Extract the [X, Y] coordinate from the center of the cell holding the provided text.  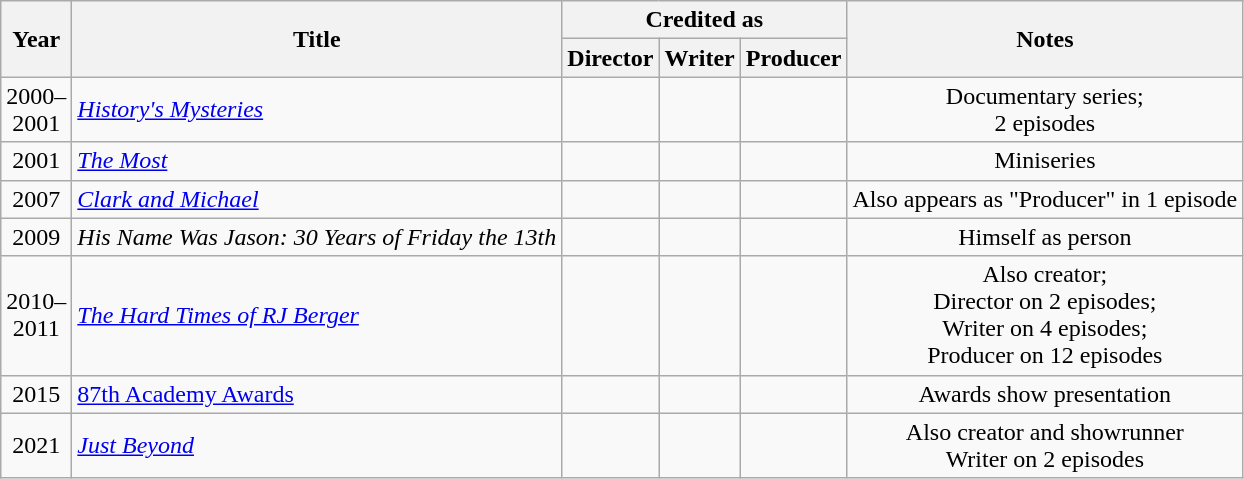
2010–2011 [36, 316]
2000–2001 [36, 110]
Miniseries [1045, 161]
The Most [317, 161]
Documentary series;2 episodes [1045, 110]
Awards show presentation [1045, 394]
Also creator and showrunnerWriter on 2 episodes [1045, 446]
Title [317, 39]
Producer [794, 58]
Also creator;Director on 2 episodes;Writer on 4 episodes;Producer on 12 episodes [1045, 316]
Notes [1045, 39]
Clark and Michael [317, 199]
Director [610, 58]
His Name Was Jason: 30 Years of Friday the 13th [317, 237]
Just Beyond [317, 446]
Writer [700, 58]
2015 [36, 394]
2009 [36, 237]
87th Academy Awards [317, 394]
Himself as person [1045, 237]
The Hard Times of RJ Berger [317, 316]
2007 [36, 199]
2021 [36, 446]
Also appears as "Producer" in 1 episode [1045, 199]
2001 [36, 161]
Credited as [704, 20]
History's Mysteries [317, 110]
Year [36, 39]
